Scan for the cell matching the given text and deliver its (X, Y) coordinate at center. 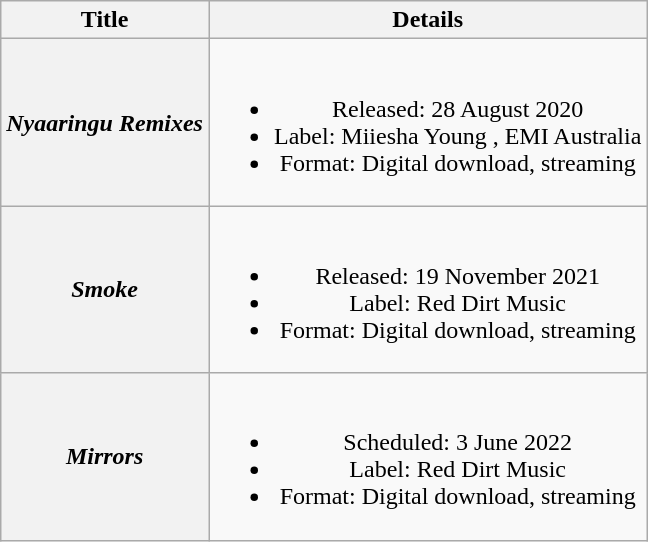
Smoke (105, 290)
Mirrors (105, 456)
Title (105, 20)
Released: 19 November 2021Label: Red Dirt MusicFormat: Digital download, streaming (427, 290)
Nyaaringu Remixes (105, 122)
Details (427, 20)
Scheduled: 3 June 2022Label: Red Dirt MusicFormat: Digital download, streaming (427, 456)
Released: 28 August 2020Label: Miiesha Young , EMI AustraliaFormat: Digital download, streaming (427, 122)
